Detect which cell encompasses the target text, then output its [X, Y] center coordinate. 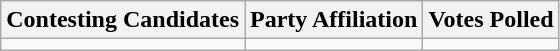
Votes Polled [491, 20]
Contesting Candidates [123, 20]
Party Affiliation [334, 20]
